Locate the cell with the specified text and output its (x, y) center coordinate. 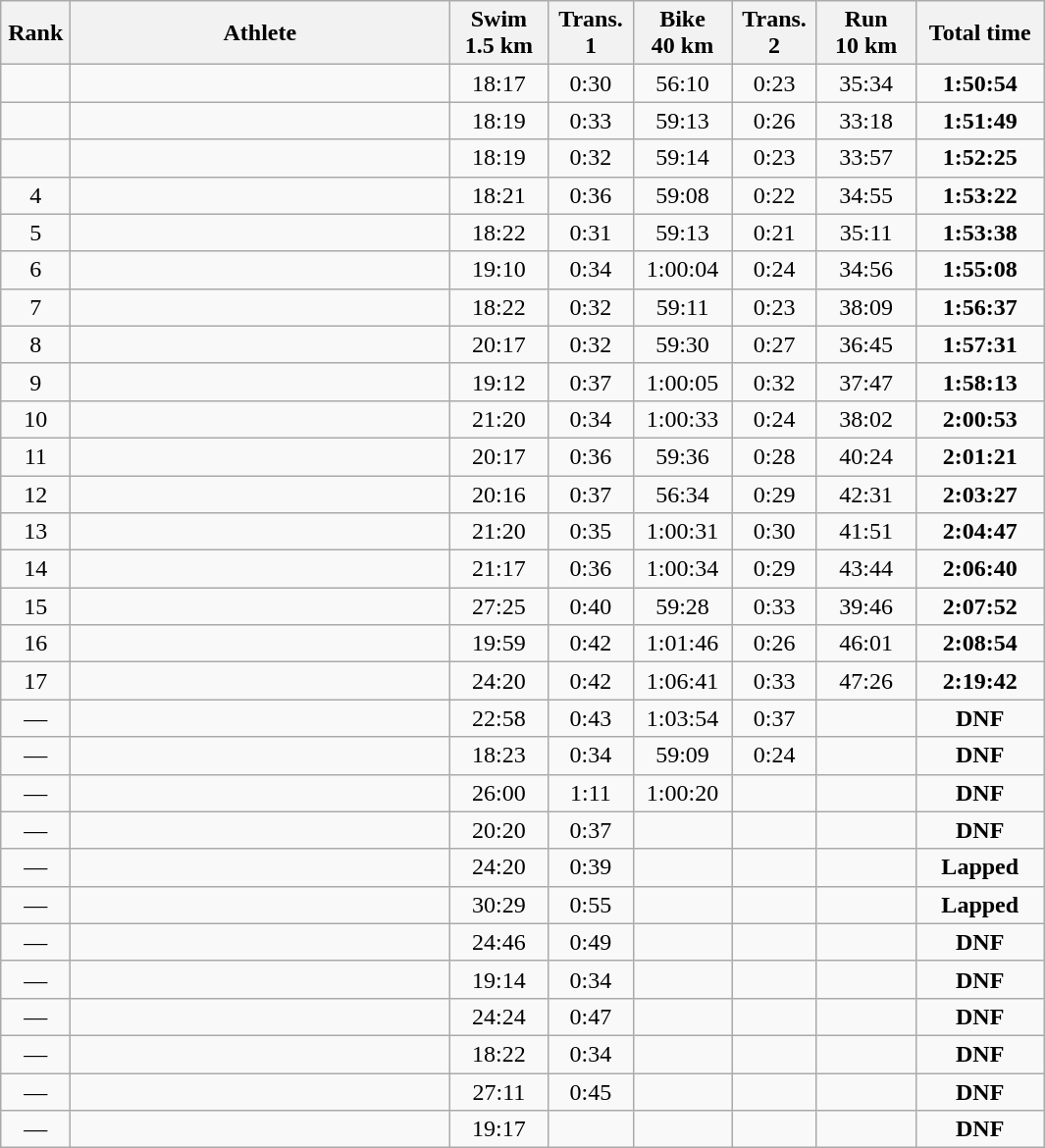
6 (35, 270)
37:47 (865, 382)
0:22 (774, 195)
0:39 (591, 867)
2:19:42 (979, 681)
36:45 (865, 344)
27:11 (498, 1092)
1:56:37 (979, 307)
30:29 (498, 905)
41:51 (865, 532)
1:03:54 (683, 718)
1:58:13 (979, 382)
33:18 (865, 121)
59:08 (683, 195)
9 (35, 382)
1:53:22 (979, 195)
47:26 (865, 681)
59:11 (683, 307)
2:07:52 (979, 606)
1:00:31 (683, 532)
26:00 (498, 793)
40:24 (865, 456)
10 (35, 419)
Swim1.5 km (498, 33)
18:23 (498, 756)
35:11 (865, 233)
1:00:20 (683, 793)
14 (35, 569)
0:47 (591, 1017)
7 (35, 307)
1:50:54 (979, 83)
21:17 (498, 569)
11 (35, 456)
1:57:31 (979, 344)
1:51:49 (979, 121)
46:01 (865, 644)
20:20 (498, 830)
1:00:34 (683, 569)
38:02 (865, 419)
Trans. 2 (774, 33)
59:28 (683, 606)
Athlete (260, 33)
2:08:54 (979, 644)
1:55:08 (979, 270)
56:34 (683, 494)
1:11 (591, 793)
20:16 (498, 494)
27:25 (498, 606)
12 (35, 494)
59:36 (683, 456)
2:06:40 (979, 569)
59:30 (683, 344)
17 (35, 681)
0:40 (591, 606)
42:31 (865, 494)
0:45 (591, 1092)
19:59 (498, 644)
2:03:27 (979, 494)
43:44 (865, 569)
22:58 (498, 718)
1:00:04 (683, 270)
19:14 (498, 979)
15 (35, 606)
33:57 (865, 158)
0:35 (591, 532)
1:52:25 (979, 158)
Trans. 1 (591, 33)
Run10 km (865, 33)
2:00:53 (979, 419)
39:46 (865, 606)
13 (35, 532)
16 (35, 644)
56:10 (683, 83)
0:21 (774, 233)
59:09 (683, 756)
2:04:47 (979, 532)
Bike40 km (683, 33)
35:34 (865, 83)
0:43 (591, 718)
0:28 (774, 456)
0:49 (591, 942)
18:17 (498, 83)
0:55 (591, 905)
19:10 (498, 270)
24:24 (498, 1017)
0:31 (591, 233)
2:01:21 (979, 456)
19:17 (498, 1129)
Total time (979, 33)
1:00:05 (683, 382)
34:56 (865, 270)
0:27 (774, 344)
8 (35, 344)
18:21 (498, 195)
4 (35, 195)
59:14 (683, 158)
1:00:33 (683, 419)
Rank (35, 33)
19:12 (498, 382)
5 (35, 233)
1:01:46 (683, 644)
38:09 (865, 307)
34:55 (865, 195)
1:53:38 (979, 233)
1:06:41 (683, 681)
24:46 (498, 942)
